Search for the cell housing the specified text and yield its (x, y) center coordinate. 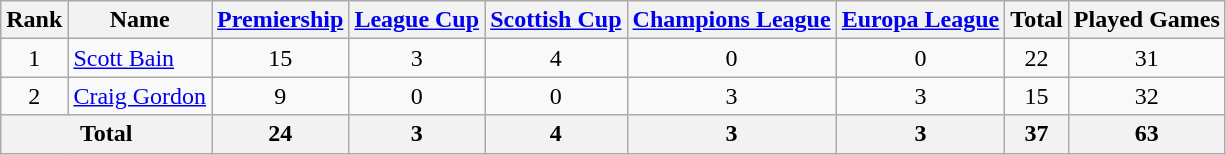
Champions League (732, 20)
Scott Bain (140, 58)
Name (140, 20)
Played Games (1146, 20)
Rank (34, 20)
Scottish Cup (556, 20)
Europa League (920, 20)
32 (1146, 96)
Premiership (280, 20)
1 (34, 58)
9 (280, 96)
24 (280, 134)
63 (1146, 134)
Craig Gordon (140, 96)
31 (1146, 58)
22 (1037, 58)
2 (34, 96)
37 (1037, 134)
League Cup (417, 20)
